Locate the cell with the specified text and output its [x, y] center coordinate. 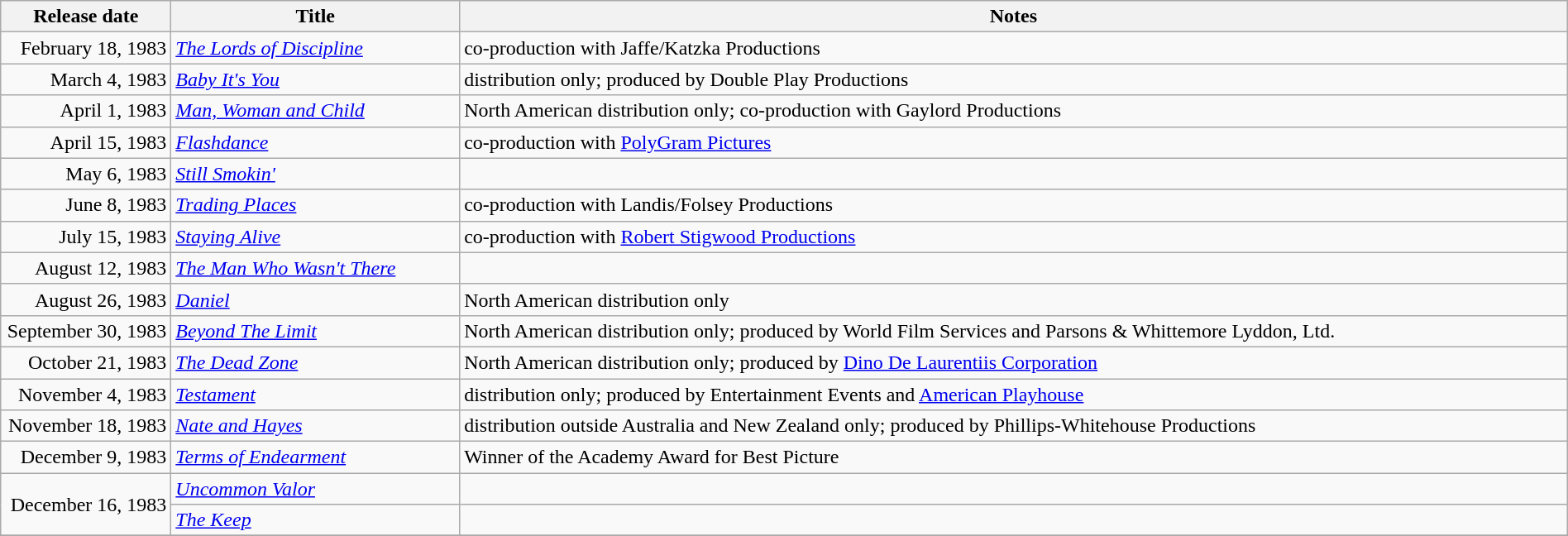
Man, Woman and Child [316, 111]
The Dead Zone [316, 362]
The Keep [316, 520]
Trading Places [316, 205]
co-production with Robert Stigwood Productions [1014, 237]
February 18, 1983 [86, 48]
North American distribution only; co-production with Gaylord Productions [1014, 111]
Nate and Hayes [316, 426]
November 18, 1983 [86, 426]
Beyond The Limit [316, 331]
Daniel [316, 299]
Baby It's You [316, 79]
December 9, 1983 [86, 457]
Testament [316, 395]
distribution only; produced by Double Play Productions [1014, 79]
Title [316, 17]
August 26, 1983 [86, 299]
distribution only; produced by Entertainment Events and American Playhouse [1014, 395]
Staying Alive [316, 237]
April 15, 1983 [86, 142]
North American distribution only; produced by Dino De Laurentiis Corporation [1014, 362]
Terms of Endearment [316, 457]
Uncommon Valor [316, 489]
Still Smokin' [316, 174]
The Man Who Wasn't There [316, 268]
distribution outside Australia and New Zealand only; produced by Phillips-Whitehouse Productions [1014, 426]
March 4, 1983 [86, 79]
Winner of the Academy Award for Best Picture [1014, 457]
Flashdance [316, 142]
Notes [1014, 17]
Release date [86, 17]
North American distribution only; produced by World Film Services and Parsons & Whittemore Lyddon, Ltd. [1014, 331]
July 15, 1983 [86, 237]
April 1, 1983 [86, 111]
November 4, 1983 [86, 395]
September 30, 1983 [86, 331]
co-production with PolyGram Pictures [1014, 142]
May 6, 1983 [86, 174]
The Lords of Discipline [316, 48]
August 12, 1983 [86, 268]
co-production with Jaffe/Katzka Productions [1014, 48]
October 21, 1983 [86, 362]
co-production with Landis/Folsey Productions [1014, 205]
North American distribution only [1014, 299]
June 8, 1983 [86, 205]
December 16, 1983 [86, 505]
